Detect which cell encompasses the target text, then output its (X, Y) center coordinate. 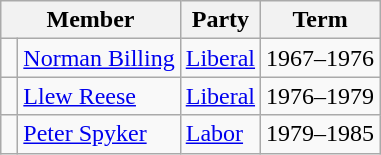
Term (320, 20)
1979–1985 (320, 134)
Norman Billing (99, 58)
Llew Reese (99, 96)
Labor (220, 134)
1967–1976 (320, 58)
Member (90, 20)
Party (220, 20)
1976–1979 (320, 96)
Peter Spyker (99, 134)
